Extract the [x, y] coordinate from the center of the cell holding the provided text.  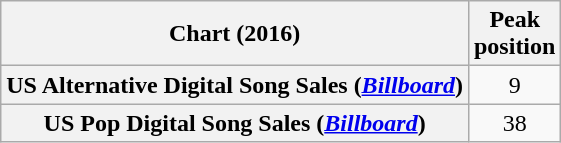
Peak position [514, 34]
38 [514, 123]
US Pop Digital Song Sales (Billboard) [235, 123]
9 [514, 85]
Chart (2016) [235, 34]
US Alternative Digital Song Sales (Billboard) [235, 85]
